For the text-containing cell, return its midpoint in [X, Y] coordinate format. 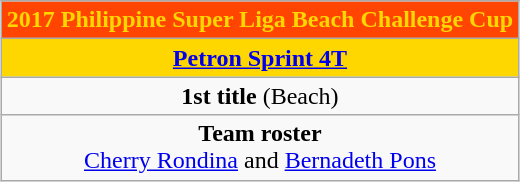
Team rosterCherry Rondina and Bernadeth Pons [260, 148]
2017 Philippine Super Liga Beach Challenge Cup [260, 20]
Petron Sprint 4T [260, 58]
1st title (Beach) [260, 96]
